Scan for the cell matching the given text and deliver its [X, Y] coordinate at center. 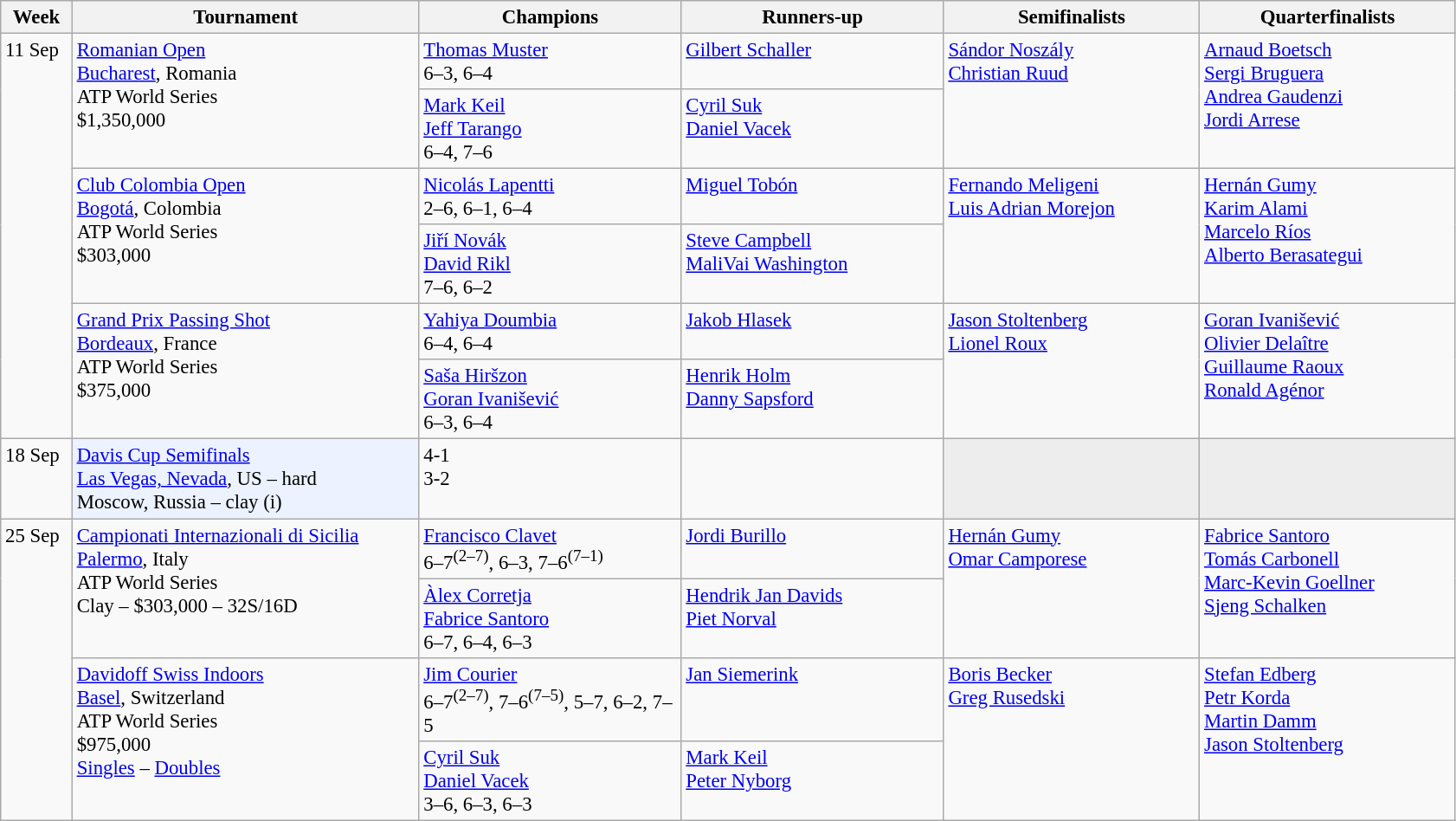
Semifinalists [1072, 17]
Jan Siemerink [812, 699]
Saša Hiršzon Goran Ivanišević 6–3, 6–4 [551, 400]
Hendrik Jan Davids Piet Norval [812, 618]
Thomas Muster 6–3, 6–4 [551, 62]
Tournament [246, 17]
Jiří Novák David Rikl 7–6, 6–2 [551, 264]
4-1 3-2 [551, 479]
Runners-up [812, 17]
Yahiya Doumbia 6–4, 6–4 [551, 333]
Davis Cup Semifinals Las Vegas, Nevada, US – hard Moscow, Russia – clay (i) [246, 479]
Mark Keil Peter Nyborg [812, 781]
Davidoff Swiss Indoors Basel, SwitzerlandATP World Series$975,000 Singles – Doubles [246, 739]
Hernán Gumy Karim Alami Marcelo Ríos Alberto Berasategui [1328, 236]
Cyril Suk Daniel Vacek [812, 129]
Grand Prix Passing Shot Bordeaux, FranceATP World Series$375,000 [246, 372]
Jason Stoltenberg Lionel Roux [1072, 372]
Àlex Corretja Fabrice Santoro 6–7, 6–4, 6–3 [551, 618]
Arnaud Boetsch Sergi Bruguera Andrea Gaudenzi Jordi Arrese [1328, 101]
Henrik Holm Danny Sapsford [812, 400]
Sándor Noszály Christian Ruud [1072, 101]
Jim Courier 6–7(2–7), 7–6(7–5), 5–7, 6–2, 7–5 [551, 699]
25 Sep [36, 670]
Francisco Clavet 6–7(2–7), 6–3, 7–6(7–1) [551, 549]
Miguel Tobón [812, 197]
18 Sep [36, 479]
Steve Campbell MaliVai Washington [812, 264]
Nicolás Lapentti 2–6, 6–1, 6–4 [551, 197]
11 Sep [36, 237]
Fernando Meligeni Luis Adrian Morejon [1072, 236]
Romanian Open Bucharest, RomaniaATP World Series$1,350,000 [246, 101]
Week [36, 17]
Campionati Internazionali di Sicilia Palermo, ItalyATP World SeriesClay – $303,000 – 32S/16D [246, 589]
Quarterfinalists [1328, 17]
Stefan Edberg Petr Korda Martin Damm Jason Stoltenberg [1328, 739]
Cyril Suk Daniel Vacek 3–6, 6–3, 6–3 [551, 781]
Club Colombia Open Bogotá, ColombiaATP World Series$303,000 [246, 236]
Jakob Hlasek [812, 333]
Hernán Gumy Omar Camporese [1072, 589]
Gilbert Schaller [812, 62]
Champions [551, 17]
Boris Becker Greg Rusedski [1072, 739]
Jordi Burillo [812, 549]
Mark Keil Jeff Tarango 6–4, 7–6 [551, 129]
Fabrice Santoro Tomás Carbonell Marc-Kevin Goellner Sjeng Schalken [1328, 589]
Goran Ivanišević Olivier Delaître Guillaume Raoux Ronald Agénor [1328, 372]
